Return the [x, y] coordinate for the center point of the cell that contains the specified text.  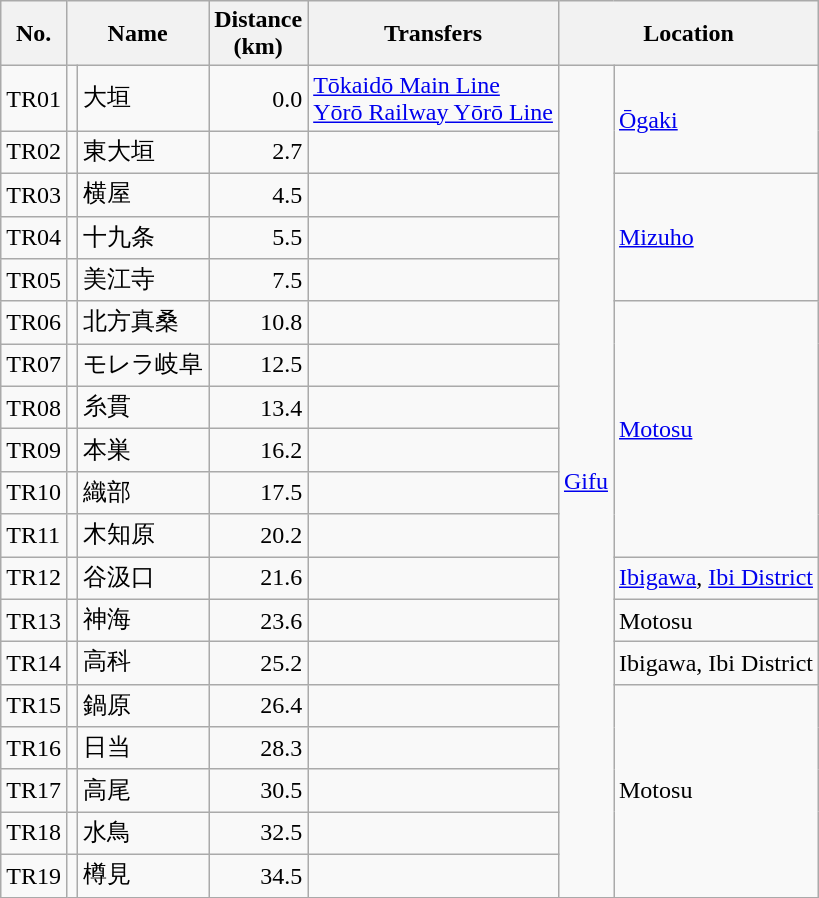
26.4 [258, 706]
TR12 [34, 578]
Tōkaidō Main LineYōrō Railway Yōrō Line [434, 98]
20.2 [258, 536]
美江寺 [144, 280]
13.4 [258, 408]
0.0 [258, 98]
7.5 [258, 280]
12.5 [258, 366]
モレラ岐阜 [144, 366]
TR11 [34, 536]
28.3 [258, 748]
TR18 [34, 834]
16.2 [258, 450]
TR13 [34, 620]
糸貫 [144, 408]
Transfers [434, 34]
TR08 [34, 408]
日当 [144, 748]
TR02 [34, 152]
Name [137, 34]
Location [688, 34]
TR16 [34, 748]
Mizuho [716, 237]
30.5 [258, 790]
TR03 [34, 194]
大垣 [144, 98]
4.5 [258, 194]
高尾 [144, 790]
2.7 [258, 152]
鍋原 [144, 706]
TR09 [34, 450]
TR15 [34, 706]
十九条 [144, 238]
織部 [144, 492]
TR06 [34, 322]
25.2 [258, 664]
TR19 [34, 876]
21.6 [258, 578]
木知原 [144, 536]
23.6 [258, 620]
谷汲口 [144, 578]
TR10 [34, 492]
北方真桑 [144, 322]
TR14 [34, 664]
5.5 [258, 238]
TR04 [34, 238]
神海 [144, 620]
TR05 [34, 280]
水鳥 [144, 834]
横屋 [144, 194]
34.5 [258, 876]
Ōgaki [716, 120]
32.5 [258, 834]
Gifu [586, 482]
樽見 [144, 876]
TR01 [34, 98]
高科 [144, 664]
Distance (km) [258, 34]
TR17 [34, 790]
本巣 [144, 450]
10.8 [258, 322]
TR07 [34, 366]
17.5 [258, 492]
No. [34, 34]
東大垣 [144, 152]
